Detect which cell encompasses the target text, then output its (x, y) center coordinate. 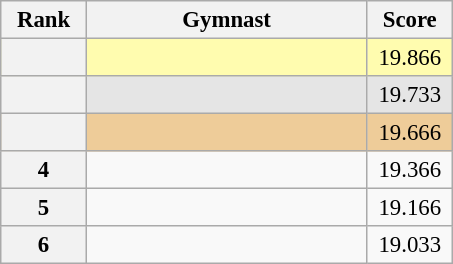
4 (44, 170)
19.666 (410, 133)
19.166 (410, 208)
19.366 (410, 170)
Score (410, 20)
19.866 (410, 58)
6 (44, 245)
5 (44, 208)
Rank (44, 20)
19.033 (410, 245)
Gymnast (226, 20)
19.733 (410, 95)
